Find where the given text appears and provide that cell's center as (X, Y) coordinate. 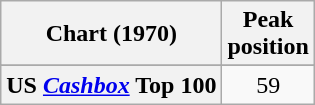
Chart (1970) (112, 34)
Peakposition (268, 34)
US Cashbox Top 100 (112, 85)
59 (268, 85)
